Capture the cell that displays the provided text and extract its [X, Y] central coordinate. 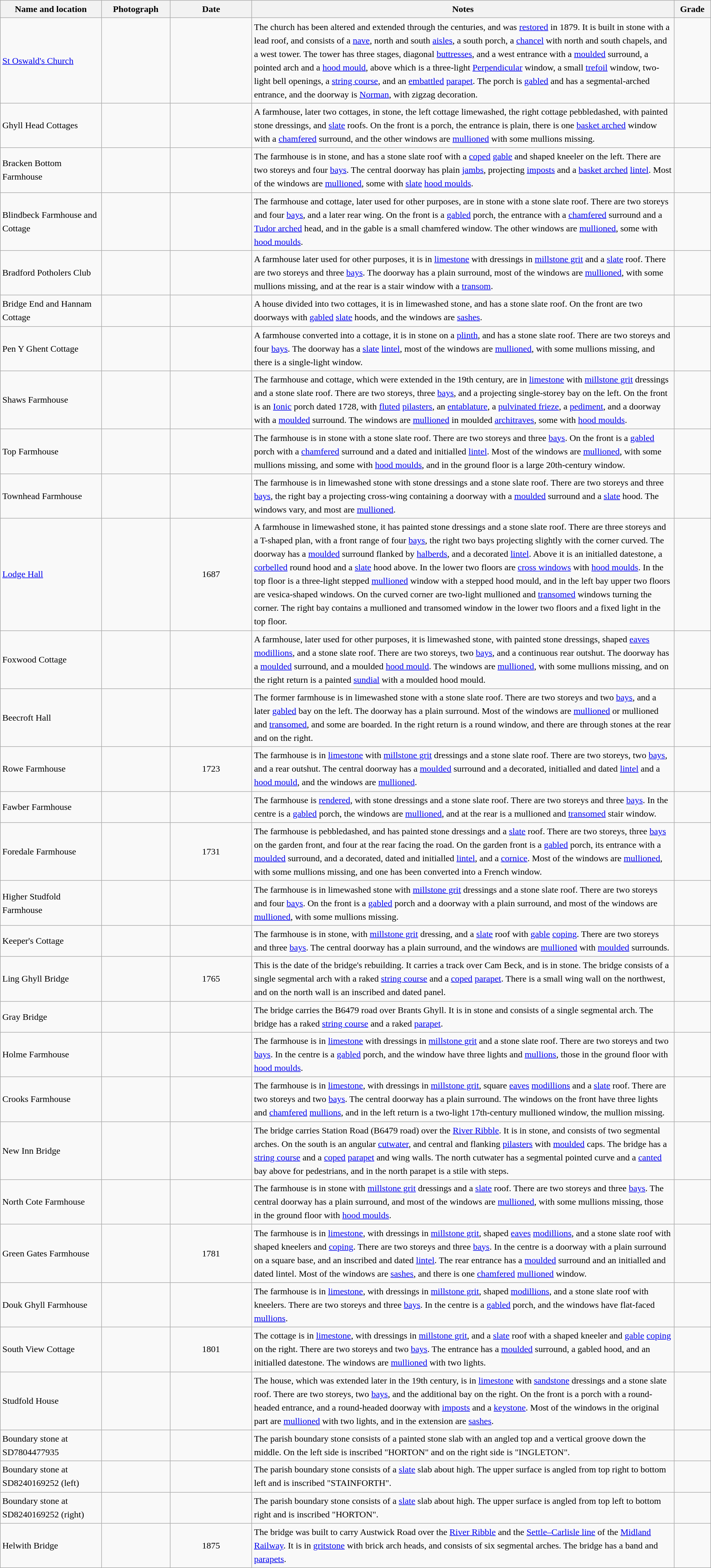
Green Gates Farmhouse [51, 1253]
Higher Studfold Farmhouse [51, 903]
Boundary stone at SD8240169252 (right) [51, 1508]
Boundary stone at SD7804477935 [51, 1446]
Fawber Farmhouse [51, 807]
North Cote Farmhouse [51, 1202]
1765 [211, 979]
The parish boundary stone consists of a slate slab about high. The upper surface is angled from top left to bottom right and is inscribed "HORTON". [463, 1508]
Foredale Farmhouse [51, 852]
Holme Farmhouse [51, 1054]
Blindbeck Farmhouse and Cottage [51, 221]
Ghyll Head Cottages [51, 125]
1731 [211, 852]
Helwith Bridge [51, 1546]
1801 [211, 1349]
1687 [211, 574]
Bracken Bottom Farmhouse [51, 170]
South View Cottage [51, 1349]
1781 [211, 1253]
Name and location [51, 9]
Foxwood Cottage [51, 660]
Date [211, 9]
Gray Bridge [51, 1017]
Lodge Hall [51, 574]
Studfold House [51, 1401]
Grade [692, 9]
Bridge End and Hannam Cottage [51, 310]
St Oswald's Church [51, 61]
Notes [463, 9]
Keeper's Cottage [51, 941]
Townhead Farmhouse [51, 496]
Pen Y Ghent Cottage [51, 349]
Shaws Farmhouse [51, 400]
Douk Ghyll Farmhouse [51, 1305]
1875 [211, 1546]
Photograph [136, 9]
Bradford Potholers Club [51, 273]
Top Farmhouse [51, 451]
Beecroft Hall [51, 718]
Rowe Farmhouse [51, 769]
New Inn Bridge [51, 1150]
Crooks Farmhouse [51, 1099]
Ling Ghyll Bridge [51, 979]
Boundary stone at SD8240169252 (left) [51, 1477]
1723 [211, 769]
